Output the (x, y) coordinate of the center of the cell containing the given text.  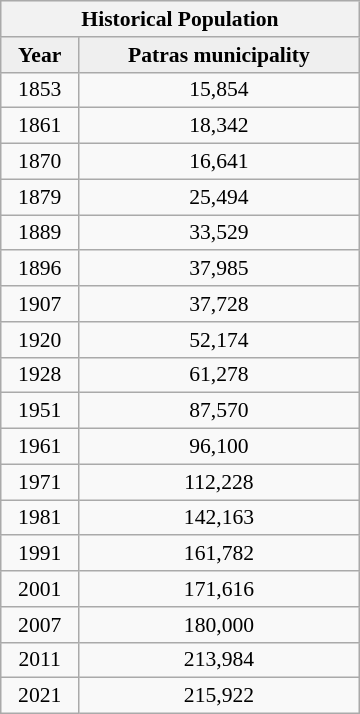
1971 (40, 482)
15,854 (220, 90)
37,728 (220, 304)
1889 (40, 233)
1981 (40, 518)
142,163 (220, 518)
1928 (40, 375)
215,922 (220, 696)
33,529 (220, 233)
1879 (40, 197)
180,000 (220, 625)
1951 (40, 411)
1861 (40, 126)
61,278 (220, 375)
18,342 (220, 126)
1991 (40, 554)
213,984 (220, 660)
87,570 (220, 411)
161,782 (220, 554)
Year (40, 55)
1907 (40, 304)
Patras municipality (220, 55)
2011 (40, 660)
Historical Population (180, 19)
1853 (40, 90)
2001 (40, 589)
16,641 (220, 162)
37,985 (220, 269)
2007 (40, 625)
1920 (40, 340)
1961 (40, 447)
96,100 (220, 447)
25,494 (220, 197)
1870 (40, 162)
52,174 (220, 340)
171,616 (220, 589)
2021 (40, 696)
112,228 (220, 482)
1896 (40, 269)
